Scan for the cell matching the given text and deliver its (X, Y) coordinate at center. 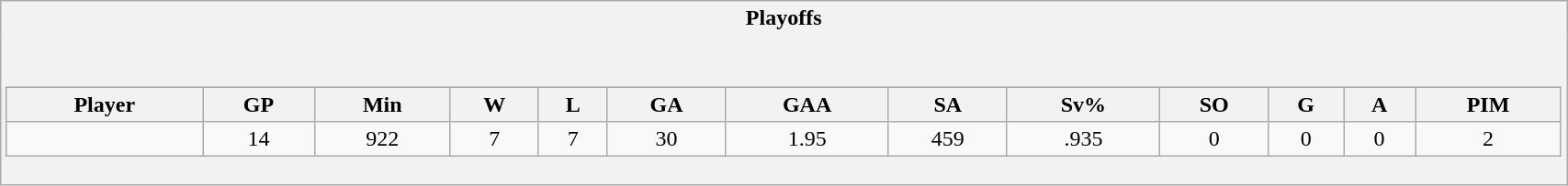
Playoffs (784, 18)
1.95 (807, 139)
30 (667, 139)
Min (382, 104)
459 (948, 139)
.935 (1083, 139)
Player GP Min W L GA GAA SA Sv% SO G A PIM 14 922 7 7 30 1.95 459 .935 0 0 0 2 (784, 110)
L (572, 104)
W (494, 104)
GP (259, 104)
14 (259, 139)
SA (948, 104)
A (1380, 104)
GAA (807, 104)
SO (1213, 104)
GA (667, 104)
922 (382, 139)
Player (105, 104)
PIM (1488, 104)
G (1306, 104)
2 (1488, 139)
Sv% (1083, 104)
